From the cell containing the given text, extract its center point as (X, Y) coordinate. 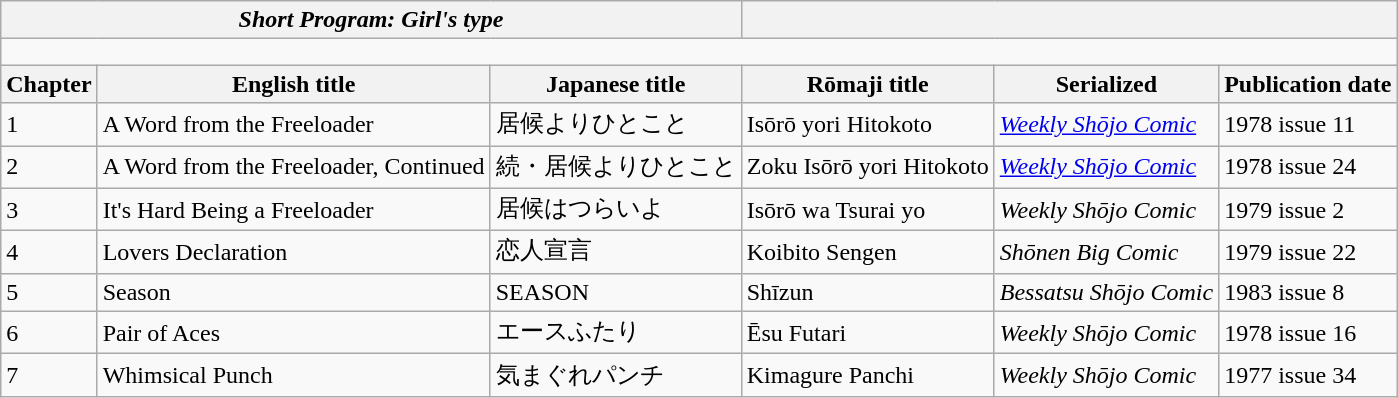
1978 issue 24 (1308, 168)
5 (49, 292)
Rōmaji title (868, 84)
1979 issue 22 (1308, 252)
Season (294, 292)
1978 issue 16 (1308, 332)
It's Hard Being a Freeloader (294, 210)
Shīzun (868, 292)
Ēsu Futari (868, 332)
1979 issue 2 (1308, 210)
Chapter (49, 84)
エースふたり (616, 332)
Pair of Aces (294, 332)
7 (49, 376)
English title (294, 84)
Short Program: Girl's type (371, 20)
A Word from the Freeloader, Continued (294, 168)
A Word from the Freeloader (294, 124)
1983 issue 8 (1308, 292)
SEASON (616, 292)
Kimagure Panchi (868, 376)
Bessatsu Shōjo Comic (1106, 292)
Zoku Isōrō yori Hitokoto (868, 168)
Koibito Sengen (868, 252)
4 (49, 252)
続・居候よりひとこと (616, 168)
Publication date (1308, 84)
3 (49, 210)
Isōrō yori Hitokoto (868, 124)
恋人宣言 (616, 252)
Serialized (1106, 84)
1 (49, 124)
Whimsical Punch (294, 376)
2 (49, 168)
Lovers Declaration (294, 252)
居候はつらいよ (616, 210)
Shōnen Big Comic (1106, 252)
1978 issue 11 (1308, 124)
Isōrō wa Tsurai yo (868, 210)
気まぐれパンチ (616, 376)
6 (49, 332)
1977 issue 34 (1308, 376)
居候よりひとこと (616, 124)
Japanese title (616, 84)
